Provide the (X, Y) coordinate of the cell's center where the given text is located.  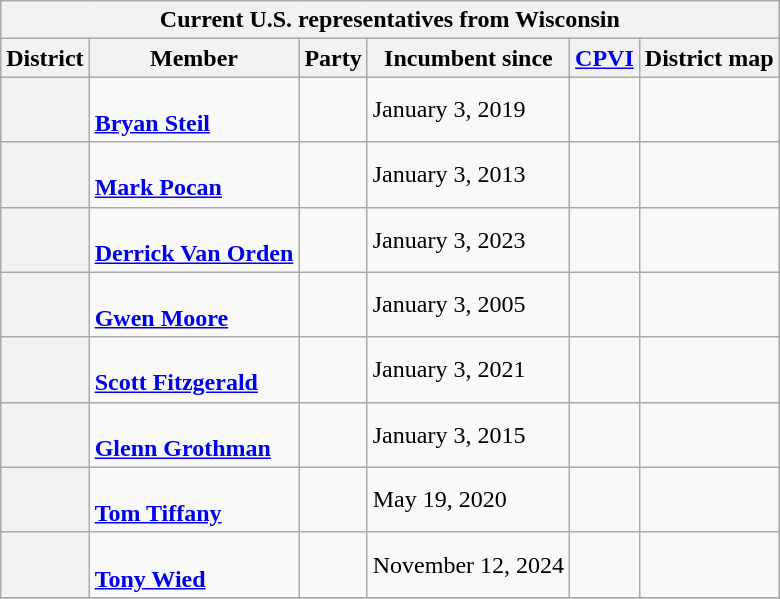
Glenn Grothman (194, 434)
Current U.S. representatives from Wisconsin (390, 20)
CPVI (605, 58)
Scott Fitzgerald (194, 370)
January 3, 2005 (468, 304)
January 3, 2015 (468, 434)
District (45, 58)
Derrick Van Orden (194, 240)
Incumbent since (468, 58)
Mark Pocan (194, 174)
District map (709, 58)
January 3, 2021 (468, 370)
January 3, 2023 (468, 240)
Tony Wied (194, 564)
Tom Tiffany (194, 500)
November 12, 2024 (468, 564)
Gwen Moore (194, 304)
Bryan Steil (194, 110)
Party (333, 58)
January 3, 2013 (468, 174)
January 3, 2019 (468, 110)
May 19, 2020 (468, 500)
Member (194, 58)
